Identify which cell holds the provided text, then report its (x, y) central coordinate. 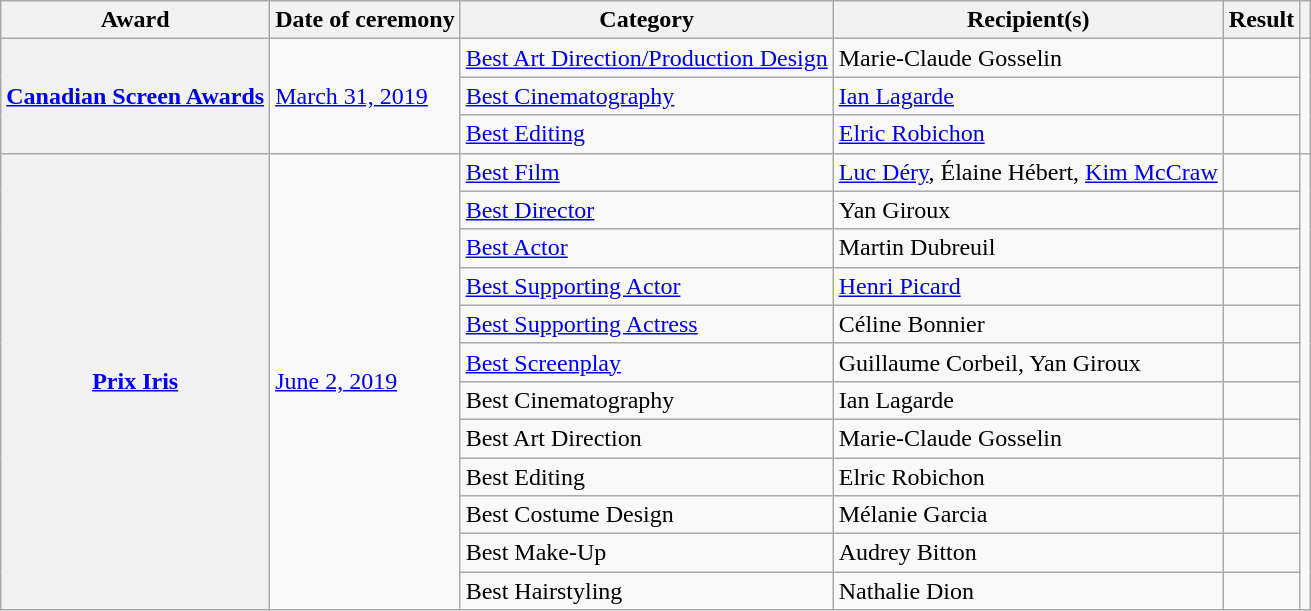
Prix Iris (136, 382)
Céline Bonnier (1028, 324)
Best Screenplay (646, 362)
Canadian Screen Awards (136, 96)
Best Art Direction/Production Design (646, 58)
Luc Déry, Élaine Hébert, Kim McCraw (1028, 172)
Yan Giroux (1028, 210)
Award (136, 20)
Best Make-Up (646, 553)
Best Film (646, 172)
Result (1261, 20)
Recipient(s) (1028, 20)
Nathalie Dion (1028, 591)
Martin Dubreuil (1028, 248)
Best Supporting Actor (646, 286)
Date of ceremony (366, 20)
March 31, 2019 (366, 96)
Best Costume Design (646, 515)
Best Art Direction (646, 438)
Best Hairstyling (646, 591)
June 2, 2019 (366, 382)
Henri Picard (1028, 286)
Best Actor (646, 248)
Category (646, 20)
Mélanie Garcia (1028, 515)
Guillaume Corbeil, Yan Giroux (1028, 362)
Best Supporting Actress (646, 324)
Audrey Bitton (1028, 553)
Best Director (646, 210)
